Output the [X, Y] coordinate of the center of the cell containing the given text.  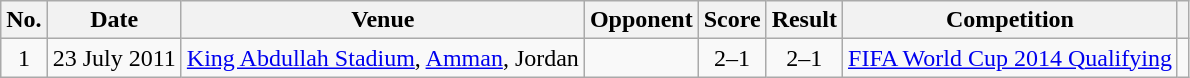
Score [732, 20]
Opponent [641, 20]
1 [24, 58]
No. [24, 20]
Venue [382, 20]
King Abdullah Stadium, Amman, Jordan [382, 58]
23 July 2011 [114, 58]
FIFA World Cup 2014 Qualifying [1010, 58]
Result [804, 20]
Date [114, 20]
Competition [1010, 20]
